Detect which cell encompasses the target text, then output its [x, y] center coordinate. 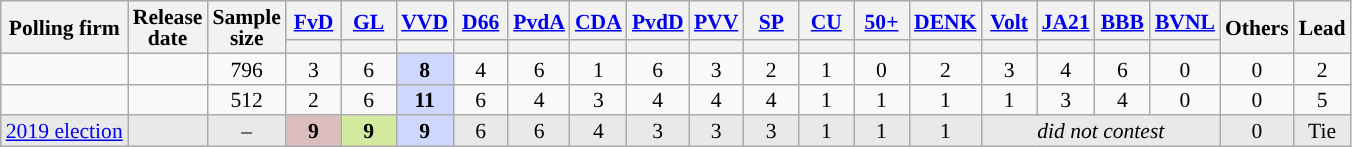
Others [1257, 27]
DENK [945, 20]
Samplesize [246, 27]
CU [826, 20]
50+ [882, 20]
PVV [716, 20]
FvD [314, 20]
JA21 [1066, 20]
Releasedate [168, 27]
BBB [1122, 20]
did not contest [1101, 132]
– [246, 132]
5 [1322, 100]
SP [772, 20]
796 [246, 68]
2019 election [64, 132]
GL [368, 20]
Volt [1010, 20]
512 [246, 100]
PvdD [658, 20]
CDA [598, 20]
D66 [480, 20]
Lead [1322, 27]
PvdA [539, 20]
11 [424, 100]
Tie [1322, 132]
Polling firm [64, 27]
BVNL [1185, 20]
8 [424, 68]
VVD [424, 20]
